Scan for the cell matching the given text and deliver its [X, Y] coordinate at center. 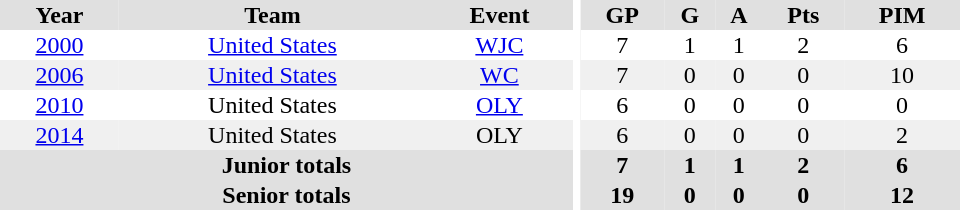
2000 [60, 45]
12 [902, 195]
Team [272, 15]
PIM [902, 15]
Senior totals [286, 195]
2010 [60, 105]
G [690, 15]
10 [902, 75]
Pts [804, 15]
2006 [60, 75]
Year [60, 15]
WJC [500, 45]
19 [622, 195]
A [738, 15]
2014 [60, 135]
Event [500, 15]
GP [622, 15]
Junior totals [286, 165]
WC [500, 75]
